Pinpoint the cell where the given text exists, returning its (x, y) midpoint coordinate. 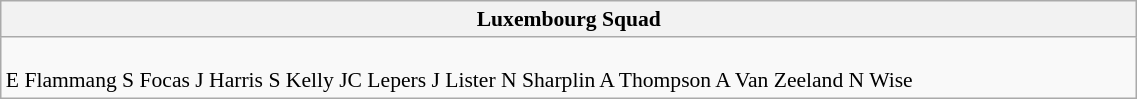
Luxembourg Squad (569, 19)
E Flammang S Focas J Harris S Kelly JC Lepers J Lister N Sharplin A Thompson A Van Zeeland N Wise (569, 68)
